Pinpoint the cell where the given text exists, returning its [X, Y] midpoint coordinate. 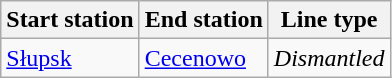
Start station [70, 20]
Słupsk [70, 58]
End station [204, 20]
Dismantled [329, 58]
Cecenowo [204, 58]
Line type [329, 20]
